Identify which cell holds the provided text, then report its (x, y) central coordinate. 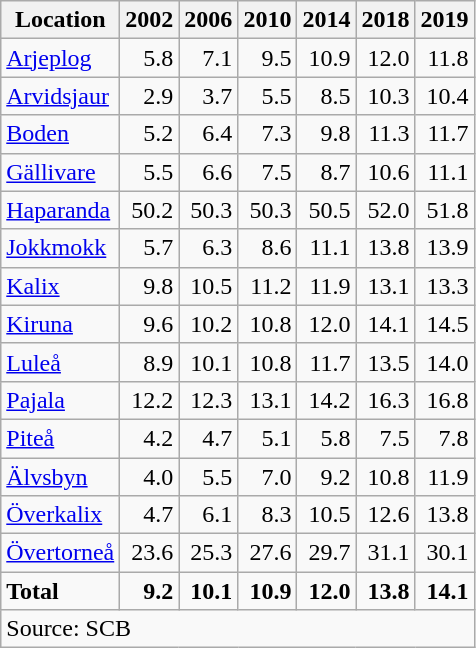
4.2 (150, 438)
Jokkmokk (60, 248)
10.4 (444, 96)
Source: SCB (238, 629)
9.6 (150, 324)
8.3 (268, 515)
10.6 (386, 172)
Kiruna (60, 324)
14.2 (326, 400)
13.3 (444, 286)
2019 (444, 20)
5.2 (150, 134)
6.1 (208, 515)
2002 (150, 20)
30.1 (444, 553)
2010 (268, 20)
52.0 (386, 210)
7.1 (208, 58)
12.2 (150, 400)
6.3 (208, 248)
2018 (386, 20)
6.4 (208, 134)
Piteå (60, 438)
7.8 (444, 438)
Älvsbyn (60, 477)
Haparanda (60, 210)
23.6 (150, 553)
4.0 (150, 477)
14.0 (444, 362)
25.3 (208, 553)
2.9 (150, 96)
16.3 (386, 400)
Kalix (60, 286)
12.6 (386, 515)
51.8 (444, 210)
Boden (60, 134)
50.2 (150, 210)
2006 (208, 20)
27.6 (268, 553)
Överkalix (60, 515)
7.3 (268, 134)
11.8 (444, 58)
16.8 (444, 400)
31.1 (386, 553)
11.2 (268, 286)
14.5 (444, 324)
29.7 (326, 553)
10.3 (386, 96)
Pajala (60, 400)
13.5 (386, 362)
Total (60, 591)
5.1 (268, 438)
5.7 (150, 248)
Arvidsjaur (60, 96)
7.0 (268, 477)
3.7 (208, 96)
Gällivare (60, 172)
Location (60, 20)
Luleå (60, 362)
8.9 (150, 362)
12.3 (208, 400)
11.3 (386, 134)
6.6 (208, 172)
8.5 (326, 96)
8.7 (326, 172)
2014 (326, 20)
10.2 (208, 324)
Arjeplog (60, 58)
9.5 (268, 58)
13.9 (444, 248)
8.6 (268, 248)
Övertorneå (60, 553)
50.5 (326, 210)
